Output the (X, Y) coordinate of the center of the cell containing the given text.  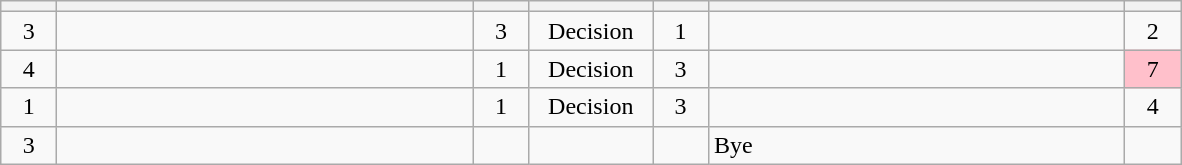
2 (1153, 31)
Bye (917, 145)
7 (1153, 69)
